Return the [X, Y] coordinate for the center point of the cell that contains the specified text.  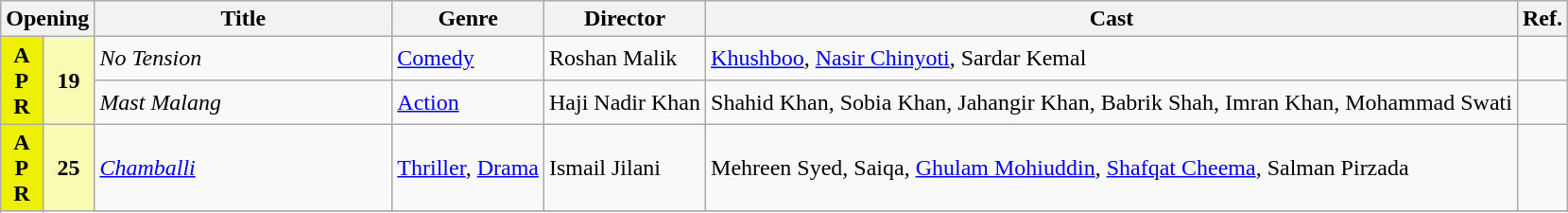
19 [68, 80]
Director [626, 19]
No Tension [244, 59]
Mast Malang [244, 102]
Genre [469, 19]
Roshan Malik [626, 59]
Cast [1111, 19]
Title [244, 19]
Ismail Jilani [626, 168]
Shahid Khan, Sobia Khan, Jahangir Khan, Babrik Shah, Imran Khan, Mohammad Swati [1111, 102]
Action [469, 102]
Ref. [1542, 19]
Khushboo, Nasir Chinyoti, Sardar Kemal [1111, 59]
25 [68, 168]
Haji Nadir Khan [626, 102]
Mehreen Syed, Saiqa, Ghulam Mohiuddin, Shafqat Cheema, Salman Pirzada [1111, 168]
Thriller, Drama [469, 168]
Chamballi [244, 168]
Opening [47, 19]
Comedy [469, 59]
